Pinpoint the cell where the given text exists, returning its (X, Y) midpoint coordinate. 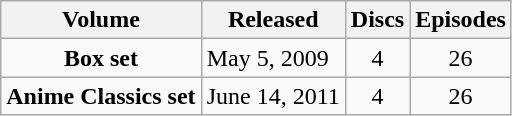
Released (273, 20)
Box set (101, 58)
Anime Classics set (101, 96)
June 14, 2011 (273, 96)
Volume (101, 20)
Discs (377, 20)
May 5, 2009 (273, 58)
Episodes (461, 20)
